Determine the [X, Y] coordinate at the center of the cell enclosing the given text.  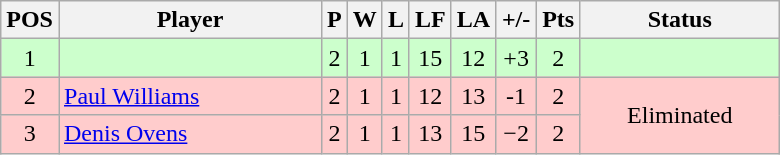
Denis Ovens [190, 134]
Eliminated [680, 115]
+/- [516, 20]
Paul Williams [190, 96]
−2 [516, 134]
+3 [516, 58]
3 [30, 134]
LA [473, 20]
LF [430, 20]
Status [680, 20]
POS [30, 20]
W [364, 20]
Player [190, 20]
P [335, 20]
-1 [516, 96]
L [396, 20]
Pts [558, 20]
